Return the [x, y] coordinate for the center point of the cell that contains the specified text.  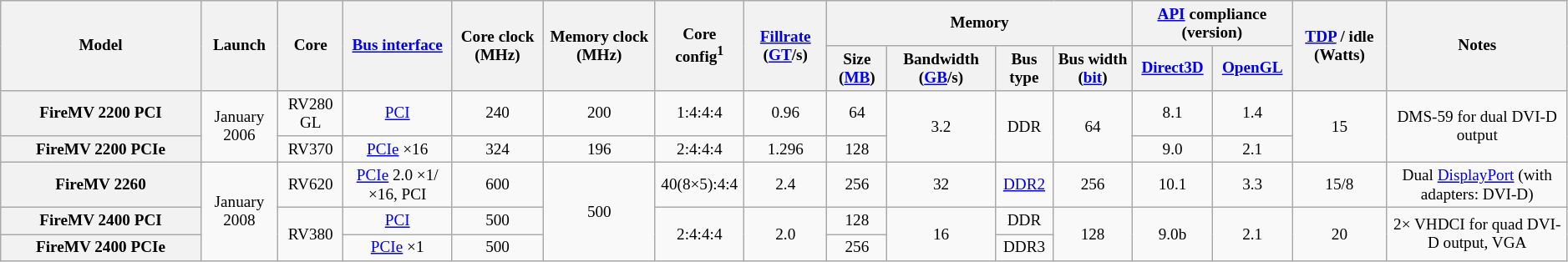
Bus type [1024, 68]
FireMV 2400 PCIe [101, 247]
FireMV 2400 PCI [101, 221]
DDR3 [1024, 247]
FireMV 2200 PCI [101, 113]
RV370 [311, 149]
9.0b [1173, 234]
16 [941, 234]
Core config1 [700, 46]
2× VHDCI for quad DVI-D output, VGA [1477, 234]
240 [497, 113]
PCIe ×16 [398, 149]
RV620 [311, 185]
Model [101, 46]
API compliance (version) [1211, 23]
1:4:4:4 [700, 113]
Size (MB) [857, 68]
Bus interface [398, 46]
Bus width (bit) [1093, 68]
Notes [1477, 46]
40(8×5):4:4 [700, 185]
Memory [979, 23]
15/8 [1340, 185]
Direct3D [1173, 68]
PCIe ×1 [398, 247]
RV380 [311, 234]
Memory clock (MHz) [600, 46]
FireMV 2260 [101, 185]
TDP / idle (Watts) [1340, 46]
8.1 [1173, 113]
Core [311, 46]
32 [941, 185]
RV280 GL [311, 113]
200 [600, 113]
January 2006 [239, 127]
Bandwidth (GB/s) [941, 68]
Core clock (MHz) [497, 46]
1.296 [785, 149]
0.96 [785, 113]
2.4 [785, 185]
9.0 [1173, 149]
196 [600, 149]
January 2008 [239, 212]
Fillrate (GT/s) [785, 46]
Launch [239, 46]
PCIe 2.0 ×1/×16, PCI [398, 185]
FireMV 2200 PCIe [101, 149]
DDR2 [1024, 185]
600 [497, 185]
1.4 [1253, 113]
2.0 [785, 234]
DMS-59 for dual DVI-D output [1477, 127]
324 [497, 149]
15 [1340, 127]
OpenGL [1253, 68]
3.2 [941, 127]
20 [1340, 234]
Dual DisplayPort (with adapters: DVI-D) [1477, 185]
3.3 [1253, 185]
10.1 [1173, 185]
